Scan for the cell matching the given text and deliver its (x, y) coordinate at center. 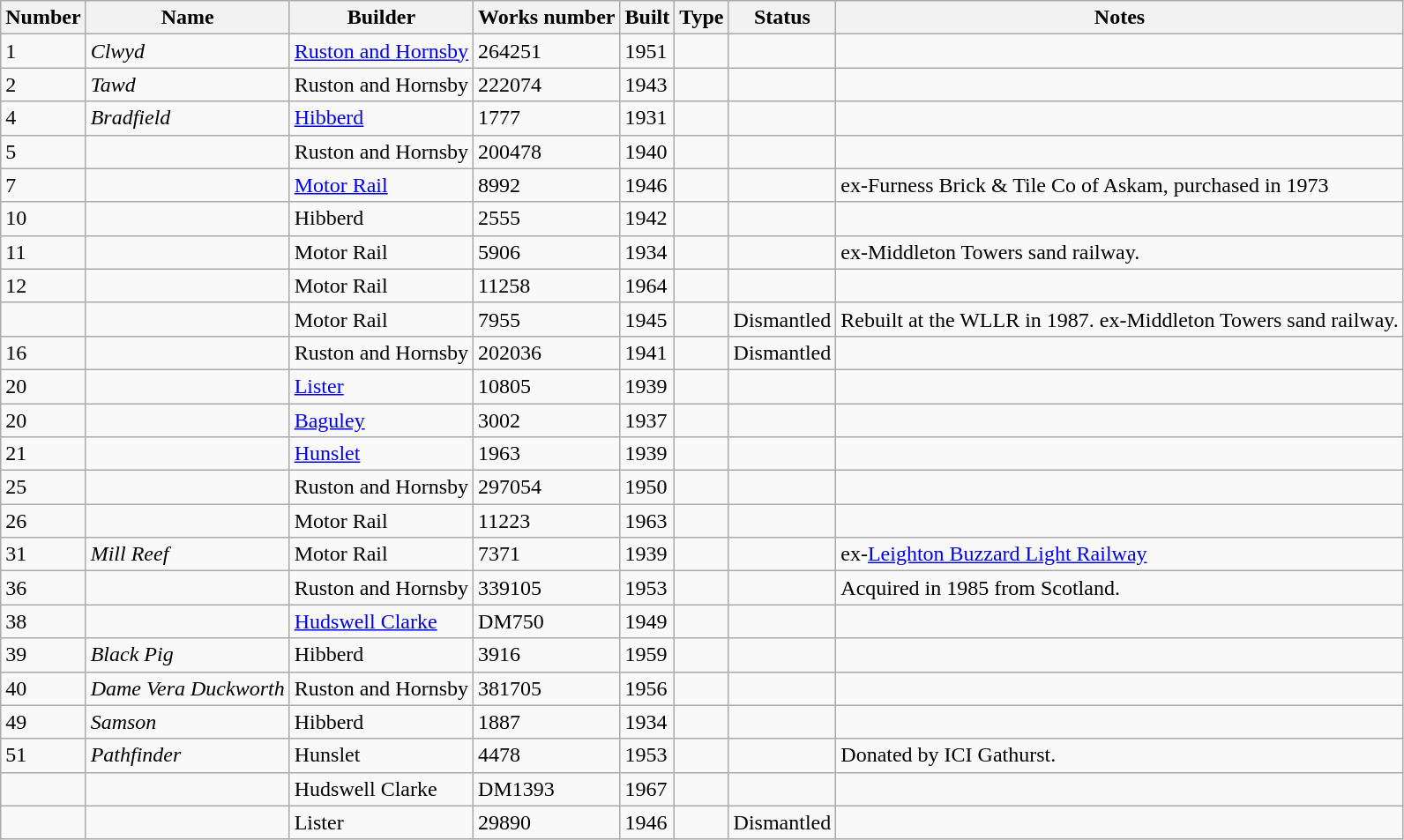
10805 (547, 386)
1956 (647, 688)
Mill Reef (187, 554)
39 (43, 655)
8992 (547, 185)
1950 (647, 487)
Donated by ICI Gathurst. (1120, 755)
DM1393 (547, 789)
7371 (547, 554)
Built (647, 18)
29890 (547, 822)
1942 (647, 219)
381705 (547, 688)
1949 (647, 621)
202036 (547, 353)
Tawd (187, 85)
11258 (547, 286)
Samson (187, 722)
5906 (547, 252)
ex-Middleton Towers sand railway. (1120, 252)
Name (187, 18)
ex-Furness Brick & Tile Co of Askam, purchased in 1973 (1120, 185)
3002 (547, 420)
1887 (547, 722)
51 (43, 755)
2 (43, 85)
49 (43, 722)
16 (43, 353)
1777 (547, 118)
339105 (547, 588)
Number (43, 18)
Works number (547, 18)
Builder (381, 18)
1967 (647, 789)
2555 (547, 219)
21 (43, 454)
Clwyd (187, 51)
222074 (547, 85)
Status (782, 18)
Bradfield (187, 118)
1945 (647, 319)
7 (43, 185)
38 (43, 621)
10 (43, 219)
Dame Vera Duckworth (187, 688)
31 (43, 554)
Notes (1120, 18)
297054 (547, 487)
DM750 (547, 621)
264251 (547, 51)
200478 (547, 152)
1959 (647, 655)
1943 (647, 85)
1931 (647, 118)
1941 (647, 353)
7955 (547, 319)
25 (43, 487)
Baguley (381, 420)
40 (43, 688)
4 (43, 118)
12 (43, 286)
11223 (547, 521)
3916 (547, 655)
ex-Leighton Buzzard Light Railway (1120, 554)
5 (43, 152)
Type (702, 18)
1951 (647, 51)
Acquired in 1985 from Scotland. (1120, 588)
Rebuilt at the WLLR in 1987. ex-Middleton Towers sand railway. (1120, 319)
1940 (647, 152)
1 (43, 51)
36 (43, 588)
4478 (547, 755)
26 (43, 521)
1964 (647, 286)
1937 (647, 420)
Pathfinder (187, 755)
Black Pig (187, 655)
11 (43, 252)
